For the text-containing cell, return its midpoint in (x, y) coordinate format. 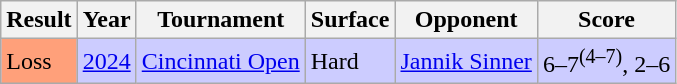
2024 (106, 62)
6–7(4–7), 2–6 (606, 62)
Opponent (466, 20)
Result (39, 20)
Surface (350, 20)
Year (106, 20)
Hard (350, 62)
Score (606, 20)
Loss (39, 62)
Jannik Sinner (466, 62)
Tournament (220, 20)
Cincinnati Open (220, 62)
